Output the (x, y) coordinate of the center of the cell containing the given text.  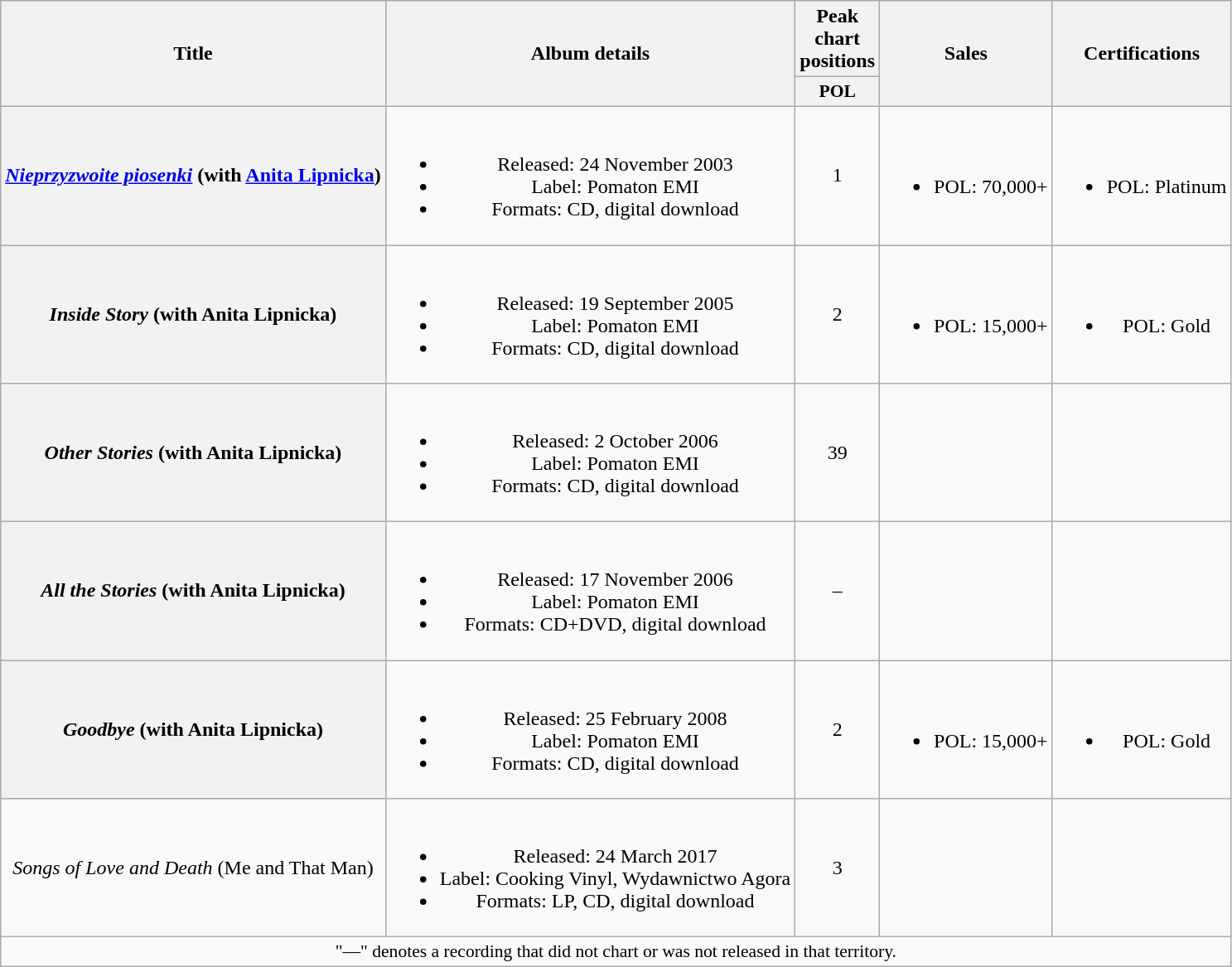
3 (838, 868)
Peak chart positions (838, 39)
Songs of Love and Death (Me and That Man) (193, 868)
Nieprzyzwoite piosenki (with Anita Lipnicka) (193, 176)
Inside Story (with Anita Lipnicka) (193, 315)
POL (838, 92)
Album details (590, 54)
Released: 19 September 2005Label: Pomaton EMIFormats: CD, digital download (590, 315)
Title (193, 54)
POL: 70,000+ (966, 176)
Released: 25 February 2008Label: Pomaton EMIFormats: CD, digital download (590, 729)
Released: 24 November 2003Label: Pomaton EMIFormats: CD, digital download (590, 176)
Certifications (1142, 54)
All the Stories (with Anita Lipnicka) (193, 592)
POL: Platinum (1142, 176)
1 (838, 176)
"—" denotes a recording that did not chart or was not released in that territory. (616, 952)
Released: 17 November 2006Label: Pomaton EMIFormats: CD+DVD, digital download (590, 592)
Sales (966, 54)
Released: 2 October 2006Label: Pomaton EMIFormats: CD, digital download (590, 452)
Released: 24 March 2017Label: Cooking Vinyl, Wydawnictwo AgoraFormats: LP, CD, digital download (590, 868)
Other Stories (with Anita Lipnicka) (193, 452)
Goodbye (with Anita Lipnicka) (193, 729)
– (838, 592)
39 (838, 452)
